Locate the cell with the specified text and output its (X, Y) center coordinate. 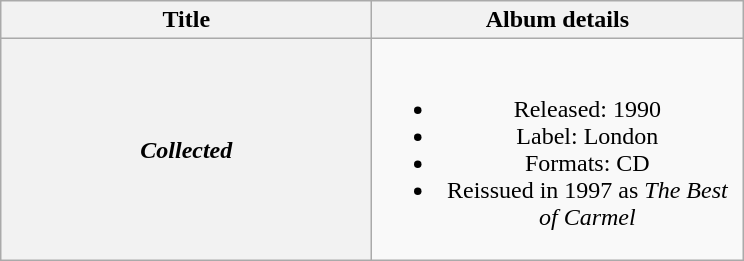
Collected (186, 150)
Released: 1990Label: LondonFormats: CDReissued in 1997 as The Best of Carmel (558, 150)
Title (186, 20)
Album details (558, 20)
